From the cell containing the given text, extract its center point as [X, Y] coordinate. 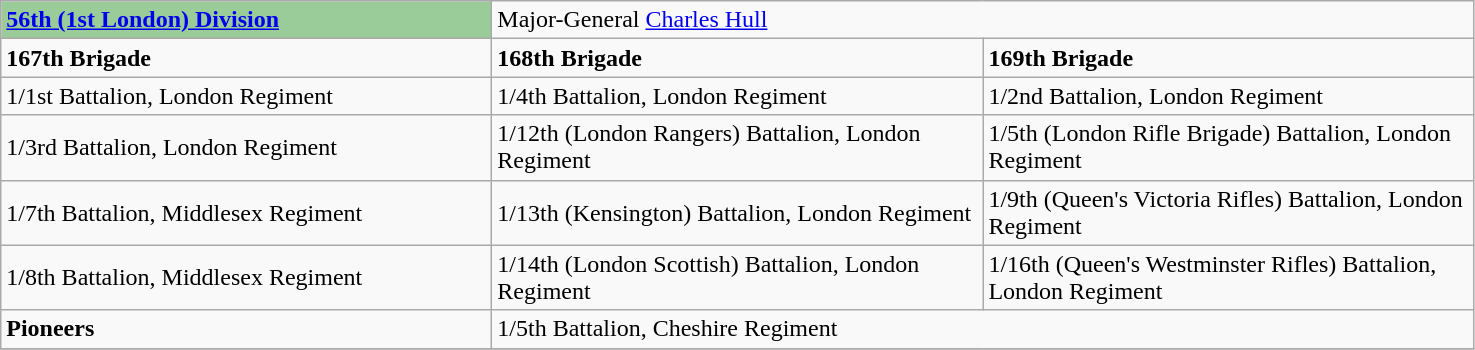
1/16th (Queen's Westminster Rifles) Battalion, London Regiment [1228, 278]
1/4th Battalion, London Regiment [738, 96]
1/5th (London Rifle Brigade) Battalion, London Regiment [1228, 148]
1/3rd Battalion, London Regiment [246, 148]
1/2nd Battalion, London Regiment [1228, 96]
1/14th (London Scottish) Battalion, London Regiment [738, 278]
1/9th (Queen's Victoria Rifles) Battalion, London Regiment [1228, 212]
1/8th Battalion, Middlesex Regiment [246, 278]
1/13th (Kensington) Battalion, London Regiment [738, 212]
167th Brigade [246, 58]
1/1st Battalion, London Regiment [246, 96]
Pioneers [246, 329]
168th Brigade [738, 58]
1/12th (London Rangers) Battalion, London Regiment [738, 148]
1/7th Battalion, Middlesex Regiment [246, 212]
56th (1st London) Division [246, 20]
Major-General Charles Hull [983, 20]
1/5th Battalion, Cheshire Regiment [983, 329]
169th Brigade [1228, 58]
